Determine the [x, y] coordinate at the center of the cell enclosing the given text.  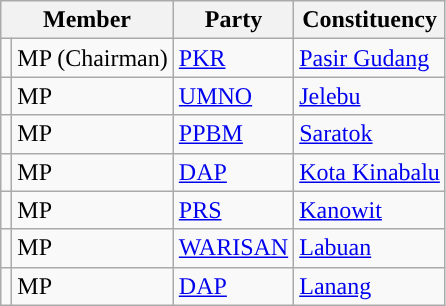
Labuan [370, 248]
Constituency [370, 20]
PKR [233, 58]
Party [233, 20]
Saratok [370, 134]
WARISAN [233, 248]
Member [88, 20]
UMNO [233, 96]
Jelebu [370, 96]
Lanang [370, 286]
PPBM [233, 134]
Kota Kinabalu [370, 172]
Kanowit [370, 210]
PRS [233, 210]
MP (Chairman) [92, 58]
Pasir Gudang [370, 58]
